Identify which cell holds the provided text, then report its (X, Y) central coordinate. 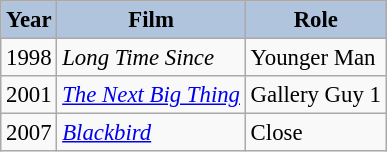
Gallery Guy 1 (316, 95)
Younger Man (316, 58)
Film (151, 20)
2001 (29, 95)
Blackbird (151, 133)
Year (29, 20)
The Next Big Thing (151, 95)
Role (316, 20)
1998 (29, 58)
Close (316, 133)
2007 (29, 133)
Long Time Since (151, 58)
